Identify which cell holds the provided text, then report its (x, y) central coordinate. 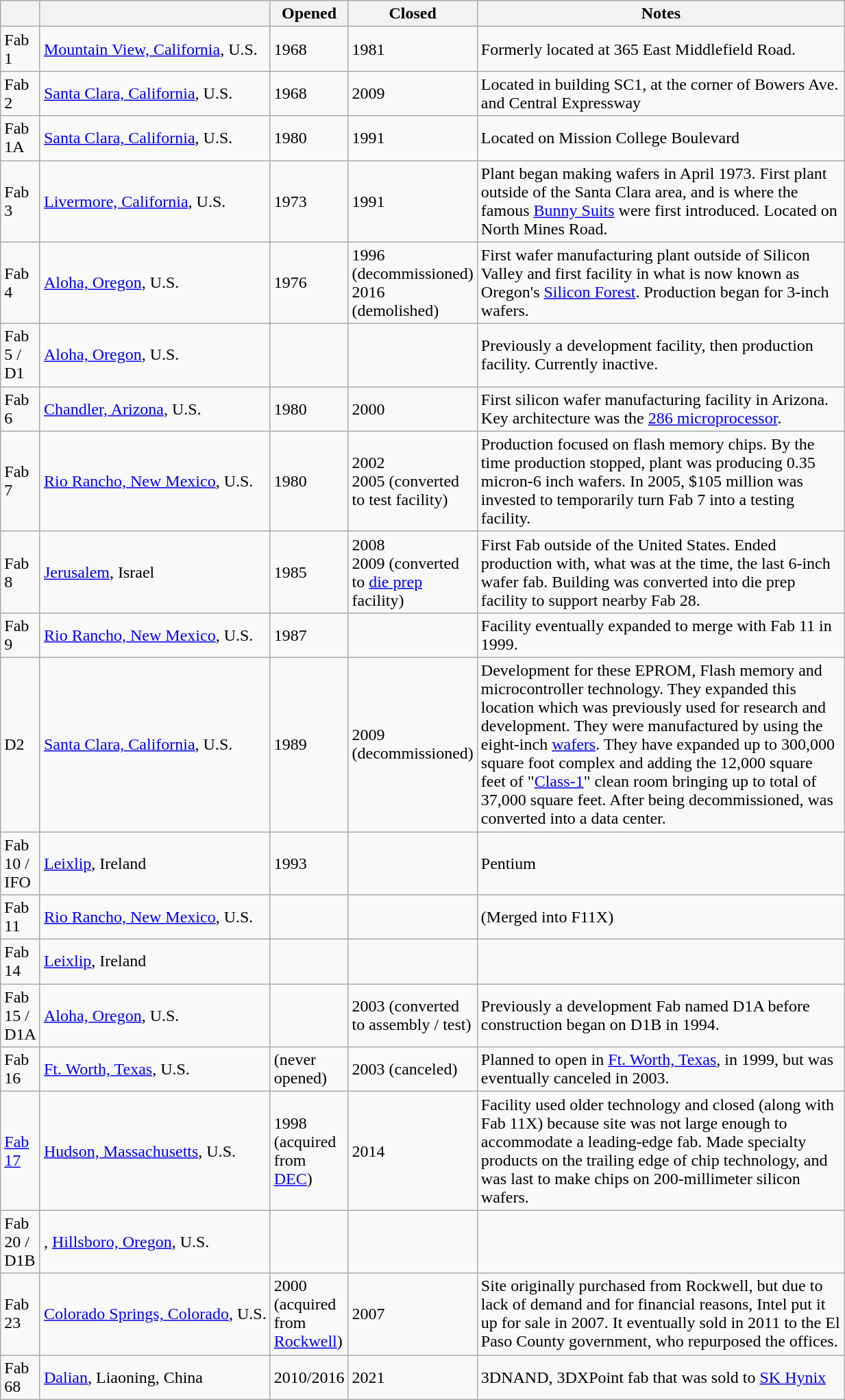
Located in building SC1, at the corner of Bowers Ave. and Central Expressway (661, 93)
Pentium (661, 863)
(Merged into F11X) (661, 917)
Fab 11 (21, 917)
1993 (309, 863)
Livermore, California, U.S. (155, 201)
2014 (413, 1151)
1985 (309, 572)
2003 (canceled) (413, 1069)
Ft. Worth, Texas, U.S. (155, 1069)
Chandler, Arizona, U.S. (155, 408)
Fab 15 / D1A (21, 1016)
2021 (413, 1377)
Facility eventually expanded to merge with Fab 11 in 1999. (661, 635)
20082009 (converted to die prep facility) (413, 572)
D2 (21, 744)
Fab 4 (21, 282)
2003 (converted to assembly / test) (413, 1016)
20022005 (converted to test facility) (413, 481)
2000 (413, 408)
Fab 1 (21, 49)
Fab 23 (21, 1314)
1973 (309, 201)
Fab 16 (21, 1069)
Previously a development Fab named D1A before construction began on D1B in 1994. (661, 1016)
Fab 7 (21, 481)
Fab 14 (21, 962)
Colorado Springs, Colorado, U.S. (155, 1314)
Fab 20 / D1B (21, 1242)
1987 (309, 635)
Previously a development facility, then production facility. Currently inactive. (661, 355)
2009 (413, 93)
1976 (309, 282)
Fab 1A (21, 138)
Dalian, Liaoning, China (155, 1377)
Fab 3 (21, 201)
2007 (413, 1314)
Fab 5 / D1 (21, 355)
Planned to open in Ft. Worth, Texas, in 1999, but was eventually canceled in 2003. (661, 1069)
Fab 68 (21, 1377)
Notes (661, 14)
Formerly located at 365 East Middlefield Road. (661, 49)
Jerusalem, Israel (155, 572)
(never opened) (309, 1069)
Fab 2 (21, 93)
Fab 6 (21, 408)
1996 (decommissioned)2016 (demolished) (413, 282)
3DNAND, 3DXPoint fab that was sold to SK Hynix (661, 1377)
1998 (acquired from DEC) (309, 1151)
1981 (413, 49)
2010/2016 (309, 1377)
Fab 9 (21, 635)
Fab 10 / IFO (21, 863)
Hudson, Massachusetts, U.S. (155, 1151)
First silicon wafer manufacturing facility in Arizona. Key architecture was the 286 microprocessor. (661, 408)
2009 (decommissioned) (413, 744)
Located on Mission College Boulevard (661, 138)
1989 (309, 744)
, Hillsboro, Oregon, U.S. (155, 1242)
Mountain View, California, U.S. (155, 49)
Opened (309, 14)
Fab 17 (21, 1151)
2000 (acquired from Rockwell) (309, 1314)
Closed (413, 14)
Fab 8 (21, 572)
